Return the (X, Y) coordinate for the center point of the cell that contains the specified text.  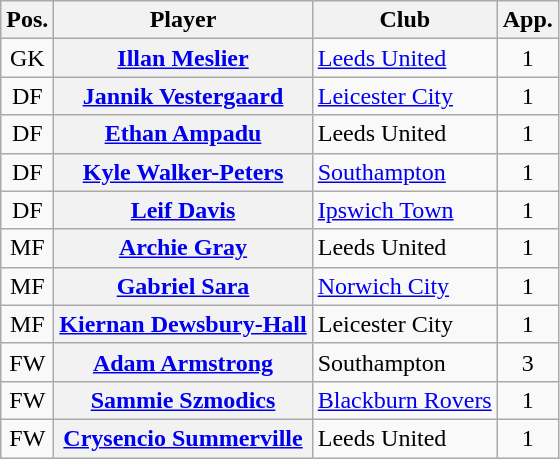
Blackburn Rovers (404, 400)
GK (28, 58)
Crysencio Summerville (183, 438)
Gabriel Sara (183, 286)
Ipswich Town (404, 210)
Norwich City (404, 286)
Adam Armstrong (183, 362)
Player (183, 20)
Leif Davis (183, 210)
App. (528, 20)
Jannik Vestergaard (183, 96)
Ethan Ampadu (183, 134)
Kyle Walker-Peters (183, 172)
Club (404, 20)
Sammie Szmodics (183, 400)
3 (528, 362)
Pos. (28, 20)
Archie Gray (183, 248)
Kiernan Dewsbury-Hall (183, 324)
Illan Meslier (183, 58)
